For the text-containing cell, return its midpoint in [X, Y] coordinate format. 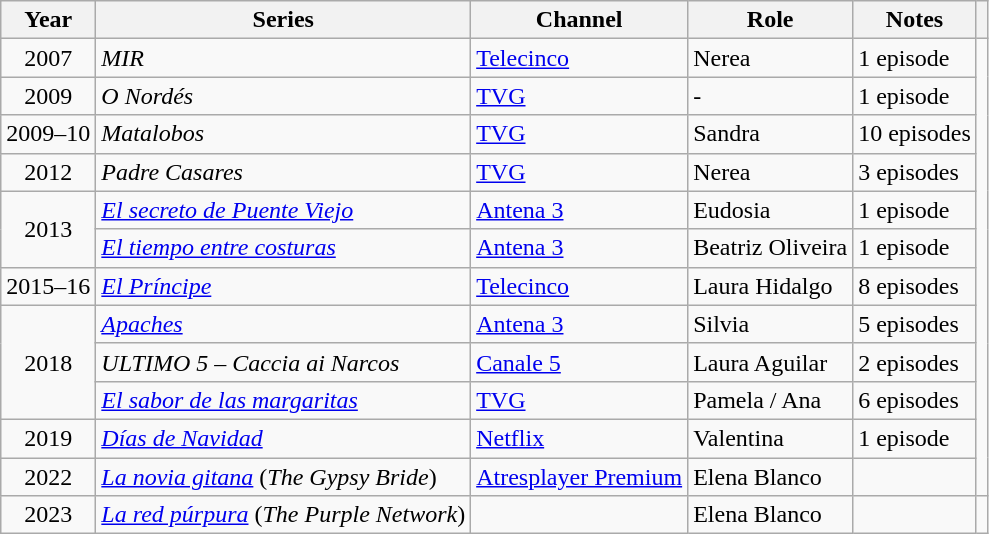
El secreto de Puente Viejo [284, 210]
La red púrpura (The Purple Network) [284, 515]
5 episodes [915, 324]
2015–16 [48, 286]
8 episodes [915, 286]
10 episodes [915, 134]
Year [48, 20]
- [770, 96]
Role [770, 20]
2019 [48, 438]
El sabor de las margaritas [284, 400]
2012 [48, 172]
Días de Navidad [284, 438]
2009 [48, 96]
2 episodes [915, 362]
Notes [915, 20]
2018 [48, 362]
Apaches [284, 324]
Eudosia [770, 210]
O Nordés [284, 96]
Series [284, 20]
Canale 5 [580, 362]
El Príncipe [284, 286]
Silvia [770, 324]
Laura Aguilar [770, 362]
Laura Hidalgo [770, 286]
MIR [284, 58]
ULTIMO 5 – Caccia ai Narcos [284, 362]
Channel [580, 20]
Pamela / Ana [770, 400]
2023 [48, 515]
2007 [48, 58]
2013 [48, 229]
3 episodes [915, 172]
Beatriz Oliveira [770, 248]
El tiempo entre costuras [284, 248]
Valentina [770, 438]
La novia gitana (The Gypsy Bride) [284, 477]
Matalobos [284, 134]
6 episodes [915, 400]
Sandra [770, 134]
Netflix [580, 438]
Padre Casares [284, 172]
Atresplayer Premium [580, 477]
2009–10 [48, 134]
2022 [48, 477]
